Return the (X, Y) coordinate for the center point of the cell that contains the specified text.  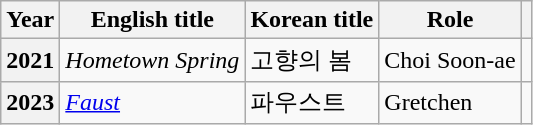
Hometown Spring (152, 60)
Role (450, 20)
Faust (152, 102)
Gretchen (450, 102)
English title (152, 20)
2021 (30, 60)
Korean title (312, 20)
Year (30, 20)
파우스트 (312, 102)
고향의 봄 (312, 60)
Choi Soon-ae (450, 60)
2023 (30, 102)
